For the text-containing cell, return its midpoint in [X, Y] coordinate format. 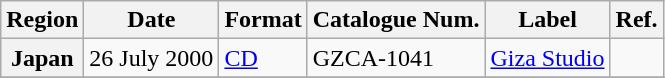
Giza Studio [548, 58]
Format [263, 20]
Label [548, 20]
GZCA-1041 [396, 58]
Catalogue Num. [396, 20]
Region [42, 20]
Date [152, 20]
26 July 2000 [152, 58]
Ref. [636, 20]
Japan [42, 58]
CD [263, 58]
